Locate the cell with the specified text and output its (X, Y) center coordinate. 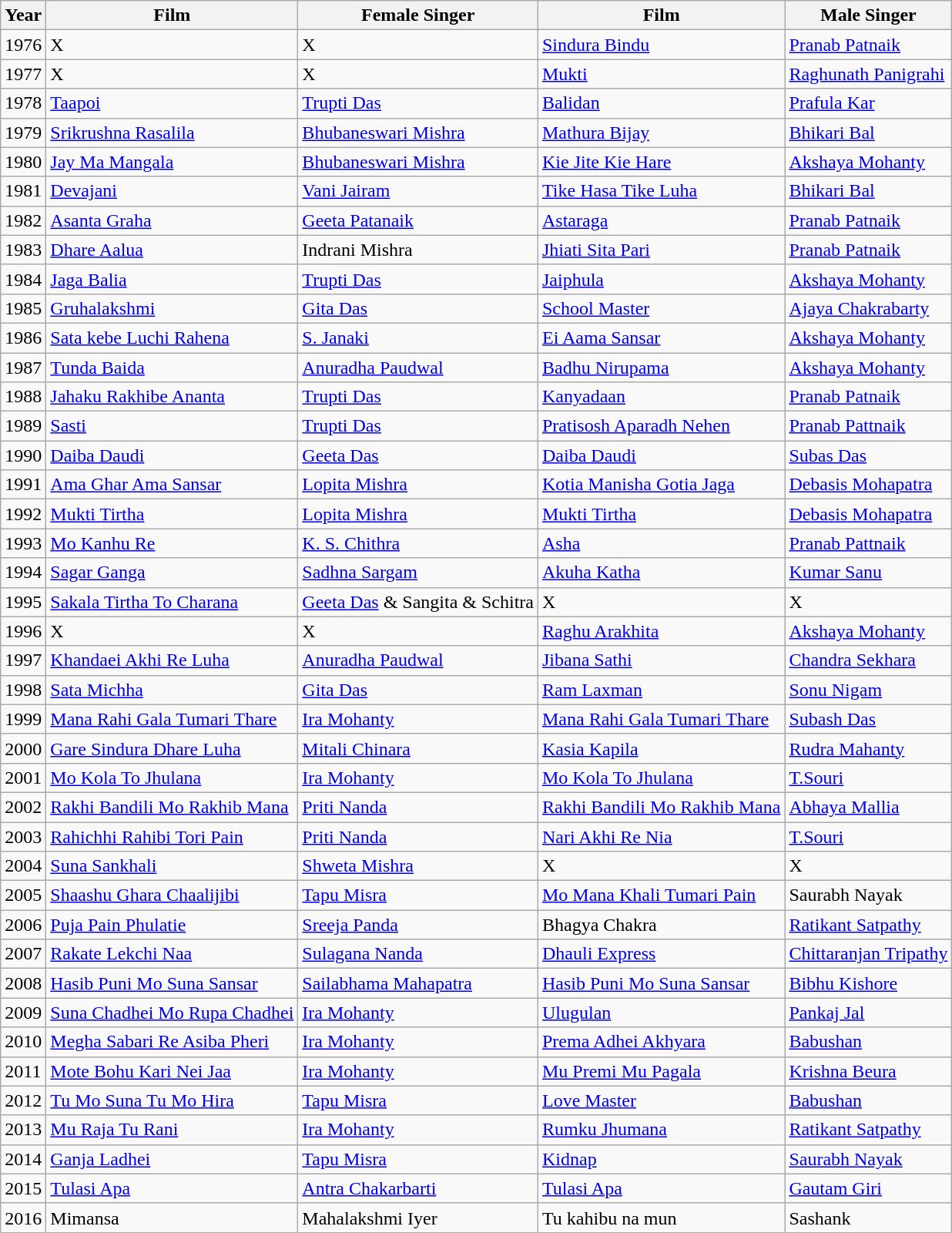
Subash Das (869, 719)
Sadhna Sargam (418, 573)
2011 (23, 1071)
Dhauli Express (661, 954)
Badhu Nirupama (661, 368)
K. S. Chithra (418, 543)
Rudra Mahanty (869, 748)
Tike Hasa Tike Luha (661, 191)
1990 (23, 455)
Balidan (661, 103)
2013 (23, 1130)
Nari Akhi Re Nia (661, 836)
Jaga Balia (173, 279)
Shweta Mishra (418, 866)
Kasia Kapila (661, 748)
1981 (23, 191)
1979 (23, 133)
Sulagana Nanda (418, 954)
2009 (23, 1013)
1998 (23, 690)
1991 (23, 485)
2004 (23, 866)
Jahaku Rakhibe Ananta (173, 397)
2001 (23, 778)
Kotia Manisha Gotia Jaga (661, 485)
Mukti (661, 74)
Jhiati Sita Pari (661, 250)
Pankaj Jal (869, 1013)
Sreeja Panda (418, 925)
Sagar Ganga (173, 573)
Akuha Katha (661, 573)
Antra Chakarbarti (418, 1188)
2003 (23, 836)
Sindura Bindu (661, 45)
Ganja Ladhei (173, 1159)
Mahalakshmi Iyer (418, 1218)
2010 (23, 1042)
Mimansa (173, 1218)
1976 (23, 45)
Gare Sindura Dhare Luha (173, 748)
Kie Jite Kie Hare (661, 162)
1985 (23, 308)
Sasti (173, 426)
Kidnap (661, 1159)
Srikrushna Rasalila (173, 133)
1984 (23, 279)
Ram Laxman (661, 690)
Mu Raja Tu Rani (173, 1130)
1993 (23, 543)
Mitali Chinara (418, 748)
Bhagya Chakra (661, 925)
Sata Michha (173, 690)
1986 (23, 338)
Asha (661, 543)
Pratisosh Aparadh Nehen (661, 426)
Megha Sabari Re Asiba Pheri (173, 1042)
Shaashu Ghara Chaalijibi (173, 895)
Indrani Mishra (418, 250)
2000 (23, 748)
1983 (23, 250)
Asanta Graha (173, 220)
Vani Jairam (418, 191)
Gautam Giri (869, 1188)
Subas Das (869, 455)
Tu kahibu na mun (661, 1218)
Geeta Patanaik (418, 220)
Sonu Nigam (869, 690)
Chandra Sekhara (869, 660)
1995 (23, 602)
Chittaranjan Tripathy (869, 954)
1996 (23, 631)
Taapoi (173, 103)
Mo Mana Khali Tumari Pain (661, 895)
Tu Mo Suna Tu Mo Hira (173, 1100)
Prema Adhei Akhyara (661, 1042)
2002 (23, 807)
Suna Sankhali (173, 866)
Rumku Jhumana (661, 1130)
Prafula Kar (869, 103)
Tunda Baida (173, 368)
2005 (23, 895)
1978 (23, 103)
1989 (23, 426)
Raghu Arakhita (661, 631)
S. Janaki (418, 338)
Devajani (173, 191)
School Master (661, 308)
Krishna Beura (869, 1071)
Suna Chadhei Mo Rupa Chadhei (173, 1013)
2008 (23, 983)
1980 (23, 162)
Mathura Bijay (661, 133)
Mote Bohu Kari Nei Jaa (173, 1071)
Sata kebe Luchi Rahena (173, 338)
2007 (23, 954)
1977 (23, 74)
Gruhalakshmi (173, 308)
Sashank (869, 1218)
Bibhu Kishore (869, 983)
1982 (23, 220)
2012 (23, 1100)
Female Singer (418, 15)
2006 (23, 925)
1999 (23, 719)
Abhaya Mallia (869, 807)
Ei Aama Sansar (661, 338)
Jaiphula (661, 279)
Sailabhama Mahapatra (418, 983)
Year (23, 15)
Dhare Aalua (173, 250)
1992 (23, 514)
Rakate Lekchi Naa (173, 954)
Khandaei Akhi Re Luha (173, 660)
Ulugulan (661, 1013)
1988 (23, 397)
Mo Kanhu Re (173, 543)
Puja Pain Phulatie (173, 925)
1994 (23, 573)
Rahichhi Rahibi Tori Pain (173, 836)
Geeta Das & Sangita & Schitra (418, 602)
2016 (23, 1218)
Kanyadaan (661, 397)
Kumar Sanu (869, 573)
Geeta Das (418, 455)
Ama Ghar Ama Sansar (173, 485)
Love Master (661, 1100)
1997 (23, 660)
Raghunath Panigrahi (869, 74)
Sakala Tirtha To Charana (173, 602)
Mu Premi Mu Pagala (661, 1071)
Ajaya Chakrabarty (869, 308)
Jibana Sathi (661, 660)
2014 (23, 1159)
Male Singer (869, 15)
1987 (23, 368)
Jay Ma Mangala (173, 162)
Astaraga (661, 220)
2015 (23, 1188)
